Determine the [x, y] coordinate at the center of the cell enclosing the given text.  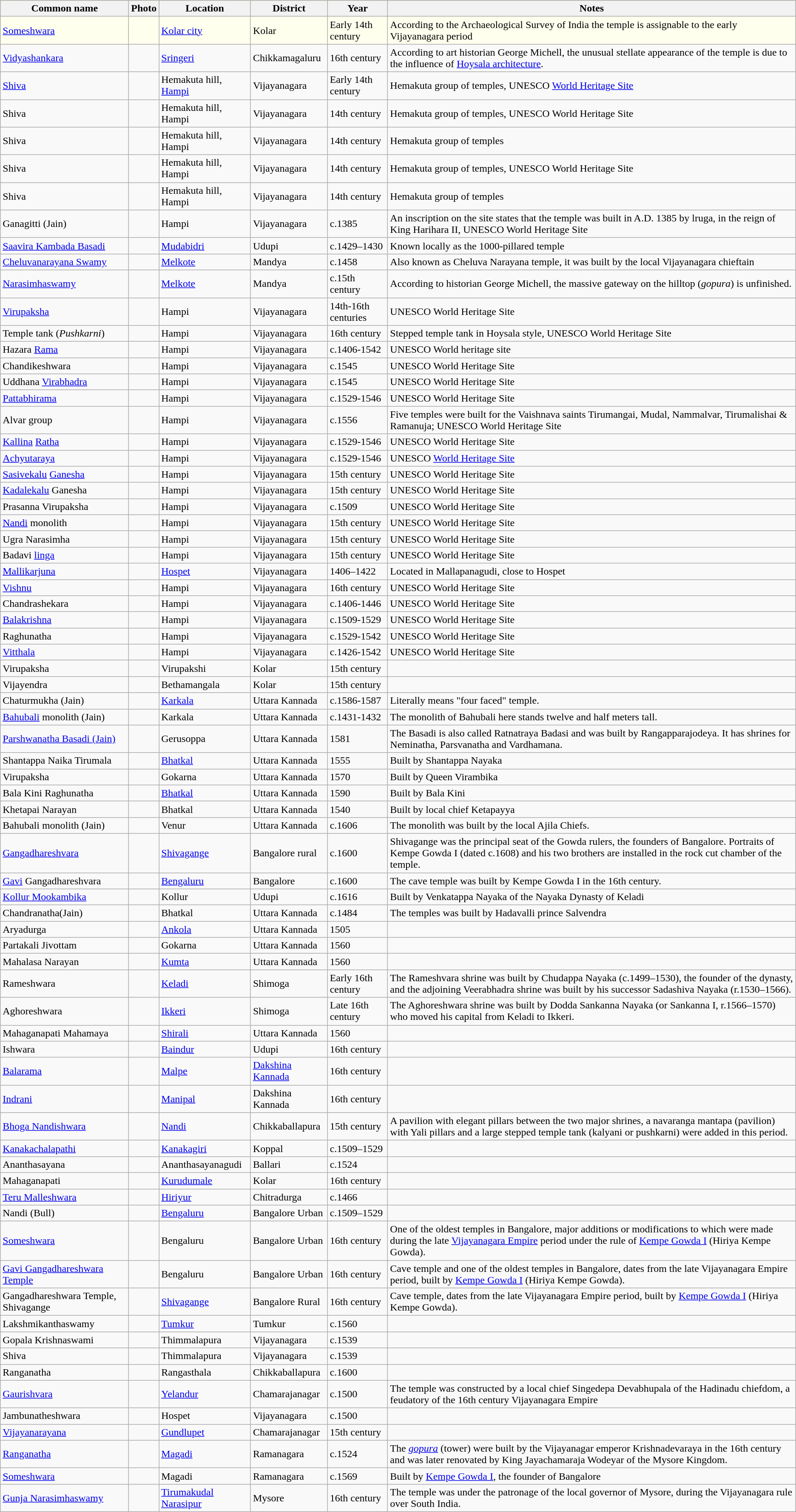
Prasanna Virupaksha [65, 507]
Chitradurga [289, 1197]
Shirali [205, 1033]
The Basadi is also called Ratnatraya Badasi and was built by Rangapparajodeya. It has shrines for Neminatha, Parsvanatha and Vardhamana. [592, 739]
Gunja Narasimhaswamy [65, 1498]
Nandi (Bull) [65, 1213]
The temple was under the patronage of the local governor of Mysore, during the Vijayanagara rule over South India. [592, 1498]
Ganagitti (Jain) [65, 224]
Aghoreshwara [65, 1011]
Yelandur [205, 1394]
Mahaganapati Mahamaya [65, 1033]
c.1586-1587 [358, 701]
Bala Kini Raghunatha [65, 793]
Notes [592, 8]
c.1426-1542 [358, 652]
The temples was built by Hadavalli prince Salvendra [592, 913]
Cave temple and one of the oldest temples in Bangalore, dates from the late Vijayanagara Empire period, built by Kempe Gowda I (Hiriya Kempe Gowda). [592, 1274]
Ugra Narasimha [65, 539]
Gopala Krishnaswami [65, 1340]
Year [358, 8]
Shantappa Naika Tirumala [65, 761]
Ikkeri [205, 1011]
c.1406-1542 [358, 350]
1590 [358, 793]
c.1509 [358, 507]
Kallina Ratha [65, 442]
c.1431-1432 [358, 717]
c.1556 [358, 420]
Built by Shantappa Nayaka [592, 761]
UNESCO World heritage site [592, 350]
Ankola [205, 929]
Mysore [289, 1498]
Chaturmukha (Jain) [65, 701]
The temple was constructed by a local chief Singedepa Devabhupala of the Hadinadu chiefdom, a feudatory of the 16th century Vijayanagara Empire [592, 1394]
The Aghoreshwara shrine was built by Dodda Sankanna Nayaka (or Sankanna I, r.1566–1570) who moved his capital from Keladi to Ikkeri. [592, 1011]
Venur [205, 825]
Bangalore rural [289, 853]
Cave temple, dates from the late Vijayanagara Empire period, built by Kempe Gowda I (Hiriya Kempe Gowda). [592, 1302]
Vijayanarayana [65, 1432]
Built by Kempe Gowda I, the founder of Bangalore [592, 1476]
District [289, 8]
Gaurishvara [65, 1394]
Gangadhareshwara Temple, Shivagange [65, 1302]
Kumta [205, 962]
14th-16th centuries [358, 311]
The cave temple was built by Kempe Gowda I in the 16th century. [592, 881]
Parshwanatha Basadi (Jain) [65, 739]
Built by Venkatappa Nayaka of the Nayaka Dynasty of Keladi [592, 897]
Early 16th century [358, 983]
Aryadurga [65, 929]
c.1385 [358, 224]
Kurudumale [205, 1181]
c.1406-1446 [358, 604]
Pattabhirama [65, 398]
1540 [358, 809]
Chandikeshwara [65, 366]
Hazara Rama [65, 350]
Cheluvanarayana Swamy [65, 262]
Ananthasayana [65, 1164]
Location [205, 8]
An inscription on the site states that the temple was built in A.D. 1385 by lruga, in the reign of King Harihara II, UNESCO World Heritage Site [592, 224]
Kanakachalapathi [65, 1148]
1555 [358, 761]
Gundlupet [205, 1432]
Gavi Gangadhareshwara Temple [65, 1274]
Tirumakudal Narasipur [205, 1498]
Late 16th century [358, 1011]
Stepped temple tank in Hoysala style, UNESCO World Heritage Site [592, 334]
Vijayendra [65, 685]
c.1458 [358, 262]
1505 [358, 929]
Mahalasa Narayan [65, 962]
c.15th century [358, 284]
Chandranatha(Jain) [65, 913]
c.1484 [358, 913]
c.1429–1430 [358, 246]
Mallikarjuna [65, 571]
Ishwara [65, 1049]
Teru Malleshwara [65, 1197]
c.1509-1529 [358, 620]
Also known as Cheluva Narayana temple, it was built by the local Vijayanagara chieftain [592, 262]
According to the Archaeological Survey of India the temple is assignable to the early Vijayanagara period [592, 31]
Ananthasayanagudi [205, 1164]
Vidyashankara [65, 58]
Koppal [289, 1148]
Kadalekalu Ganesha [65, 490]
Photo [144, 8]
Jambunatheshwara [65, 1416]
Lakshmikanthaswamy [65, 1324]
Kanakagiri [205, 1148]
1581 [358, 739]
c.1569 [358, 1476]
Gavi Gangadhareshvara [65, 881]
Balakrishna [65, 620]
Mahaganapati [65, 1181]
Baindur [205, 1049]
Vitthala [65, 652]
The monolith was built by the local Ajila Chiefs. [592, 825]
Nandi monolith [65, 523]
Rangasthala [205, 1372]
Rameshwara [65, 983]
Hiriyur [205, 1197]
Kollur [205, 897]
Alvar group [65, 420]
Keladi [205, 983]
Achyutaraya [65, 458]
Mudabidri [205, 246]
Ballari [289, 1164]
According to art historian George Michell, the unusual stellate appearance of the temple is due to the influence of Hoysala architecture. [592, 58]
Uddhana Virabhadra [65, 382]
Kolar city [205, 31]
1570 [358, 777]
Built by local chief Ketapayya [592, 809]
Indrani [65, 1099]
The monolith of Bahubali here stands twelve and half meters tall. [592, 717]
Kollur Mookambika [65, 897]
Five temples were built for the Vaishnava saints Tirumangai, Mudal, Nammalvar, Tirumalishai & Ramanuja; UNESCO World Heritage Site [592, 420]
Saavira Kambada Basadi [65, 246]
Khetapai Narayan [65, 809]
Temple tank (Pushkarni) [65, 334]
c.1466 [358, 1197]
Sringeri [205, 58]
Chikkamagaluru [289, 58]
Sasivekalu Ganesha [65, 474]
Raghunatha [65, 636]
According to historian George Michell, the massive gateway on the hilltop (gopura) is unfinished. [592, 284]
Built by Queen Virambika [592, 777]
Narasimhaswamy [65, 284]
Bhoga Nandishwara [65, 1126]
Partakali Jivottam [65, 946]
Known locally as the 1000-pillared temple [592, 246]
Badavi linga [65, 555]
Located in Mallapanagudi, close to Hospet [592, 571]
Vishnu [65, 588]
Manipal [205, 1099]
Nandi [205, 1126]
c.1616 [358, 897]
Built by Bala Kini [592, 793]
c.1529-1542 [358, 636]
Literally means "four faced" temple. [592, 701]
c.1560 [358, 1324]
Balarama [65, 1071]
Gerusoppa [205, 739]
Bethamangala [205, 685]
1406–1422 [358, 571]
Gangadhareshvara [65, 853]
Chandrashekara [65, 604]
Common name [65, 8]
c.1606 [358, 825]
Bangalore Rural [289, 1302]
Malpe [205, 1071]
Bangalore [289, 881]
Virupakshi [205, 668]
